Provide the [X, Y] coordinate of the cell's center where the given text is located.  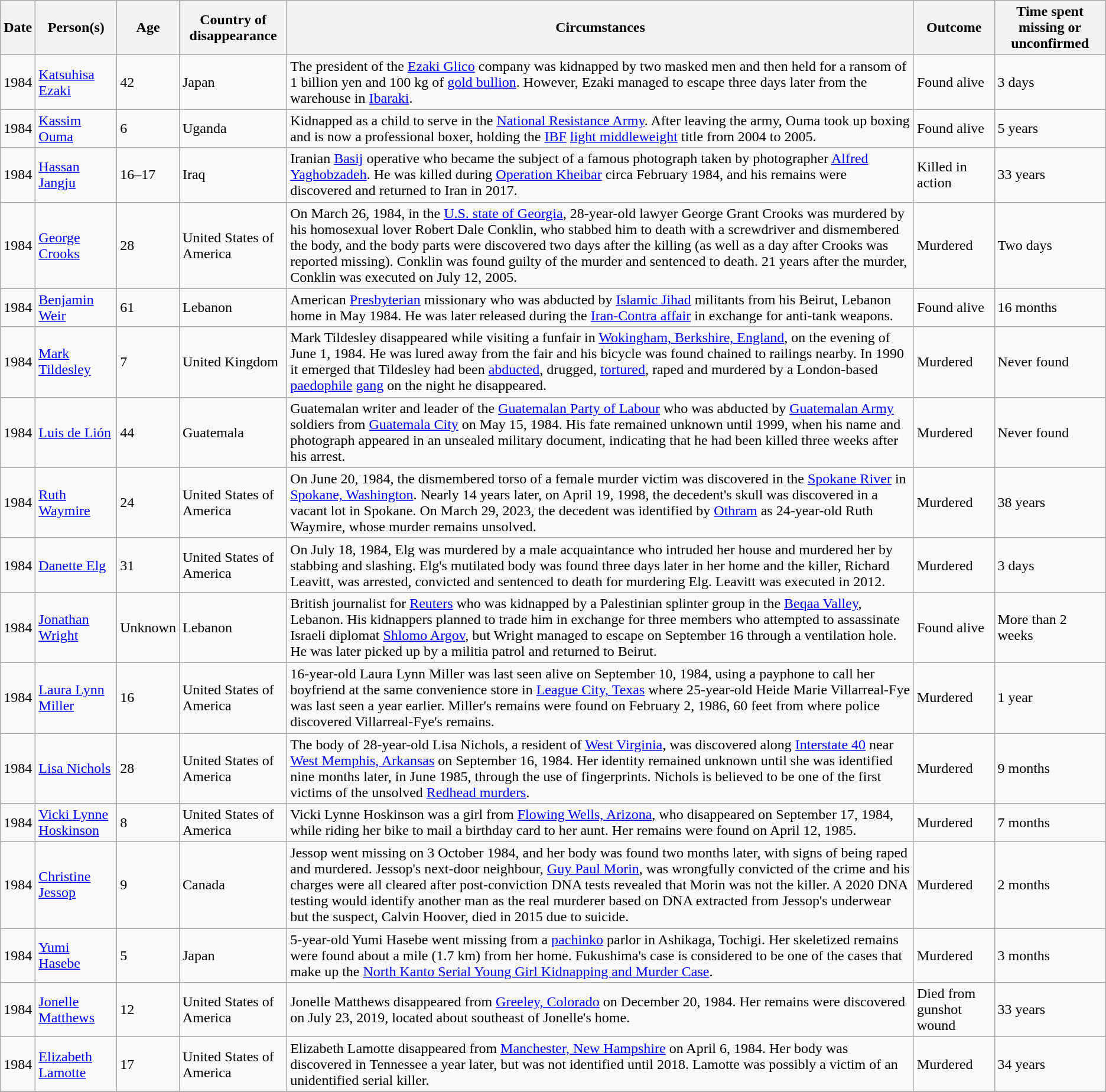
Katsuhisa Ezaki [76, 82]
Laura Lynn Miller [76, 697]
Two days [1050, 245]
38 years [1050, 502]
16 months [1050, 307]
Person(s) [76, 28]
3 months [1050, 955]
Uganda [233, 129]
2 months [1050, 885]
Outcome [954, 28]
United Kingdom [233, 362]
Luis de Lión [76, 433]
42 [148, 82]
6 [148, 129]
More than 2 weeks [1050, 628]
Unknown [148, 628]
Hassan Jangju [76, 175]
5 [148, 955]
17 [148, 1064]
Iraq [233, 175]
Ruth Waymire [76, 502]
16 [148, 697]
Mark Tildesley [76, 362]
31 [148, 565]
Christine Jessop [76, 885]
8 [148, 823]
Vicki Lynne Hoskinson [76, 823]
7 months [1050, 823]
Date [18, 28]
Circumstances [600, 28]
9 [148, 885]
Time spent missing or unconfirmed [1050, 28]
Jonelle Matthews [76, 1010]
44 [148, 433]
George Crooks [76, 245]
Danette Elg [76, 565]
Canada [233, 885]
Died from gunshot wound [954, 1010]
61 [148, 307]
Elizabeth Lamotte [76, 1064]
7 [148, 362]
Lisa Nichols [76, 768]
Age [148, 28]
Killed in action [954, 175]
Guatemala [233, 433]
Country of disappearance [233, 28]
Benjamin Weir [76, 307]
5 years [1050, 129]
12 [148, 1010]
34 years [1050, 1064]
24 [148, 502]
Yumi Hasebe [76, 955]
16–17 [148, 175]
1 year [1050, 697]
Kassim Ouma [76, 129]
Jonathan Wright [76, 628]
9 months [1050, 768]
